Extract the [X, Y] coordinate from the center of the cell holding the provided text.  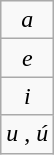
a [28, 20]
i [28, 96]
e [28, 58]
u , ú [28, 134]
